From the cell containing the given text, extract its center point as (X, Y) coordinate. 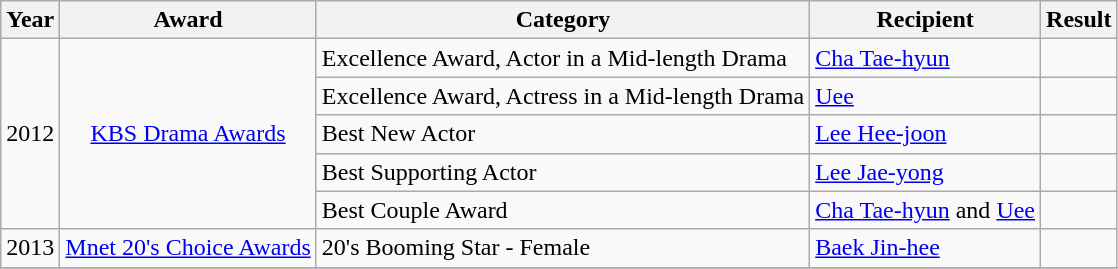
2012 (30, 134)
Award (188, 20)
Baek Jin-hee (926, 248)
Mnet 20's Choice Awards (188, 248)
Lee Jae-yong (926, 172)
20's Booming Star - Female (562, 248)
Year (30, 20)
Uee (926, 96)
Excellence Award, Actor in a Mid-length Drama (562, 58)
Best Supporting Actor (562, 172)
Cha Tae-hyun and Uee (926, 210)
Best New Actor (562, 134)
2013 (30, 248)
Category (562, 20)
Cha Tae-hyun (926, 58)
Excellence Award, Actress in a Mid-length Drama (562, 96)
Recipient (926, 20)
Best Couple Award (562, 210)
Lee Hee-joon (926, 134)
Result (1079, 20)
KBS Drama Awards (188, 134)
